Scan for the cell matching the given text and deliver its [X, Y] coordinate at center. 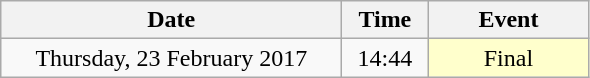
Time [385, 20]
Event [508, 20]
Thursday, 23 February 2017 [172, 58]
Date [172, 20]
14:44 [385, 58]
Final [508, 58]
